Determine the (X, Y) coordinate at the center of the cell enclosing the given text.  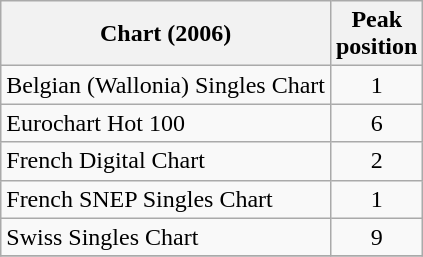
Peakposition (376, 34)
Chart (2006) (166, 34)
French Digital Chart (166, 161)
6 (376, 123)
Swiss Singles Chart (166, 237)
2 (376, 161)
Eurochart Hot 100 (166, 123)
9 (376, 237)
Belgian (Wallonia) Singles Chart (166, 85)
French SNEP Singles Chart (166, 199)
